Return (X, Y) of the center of cell containing provided text 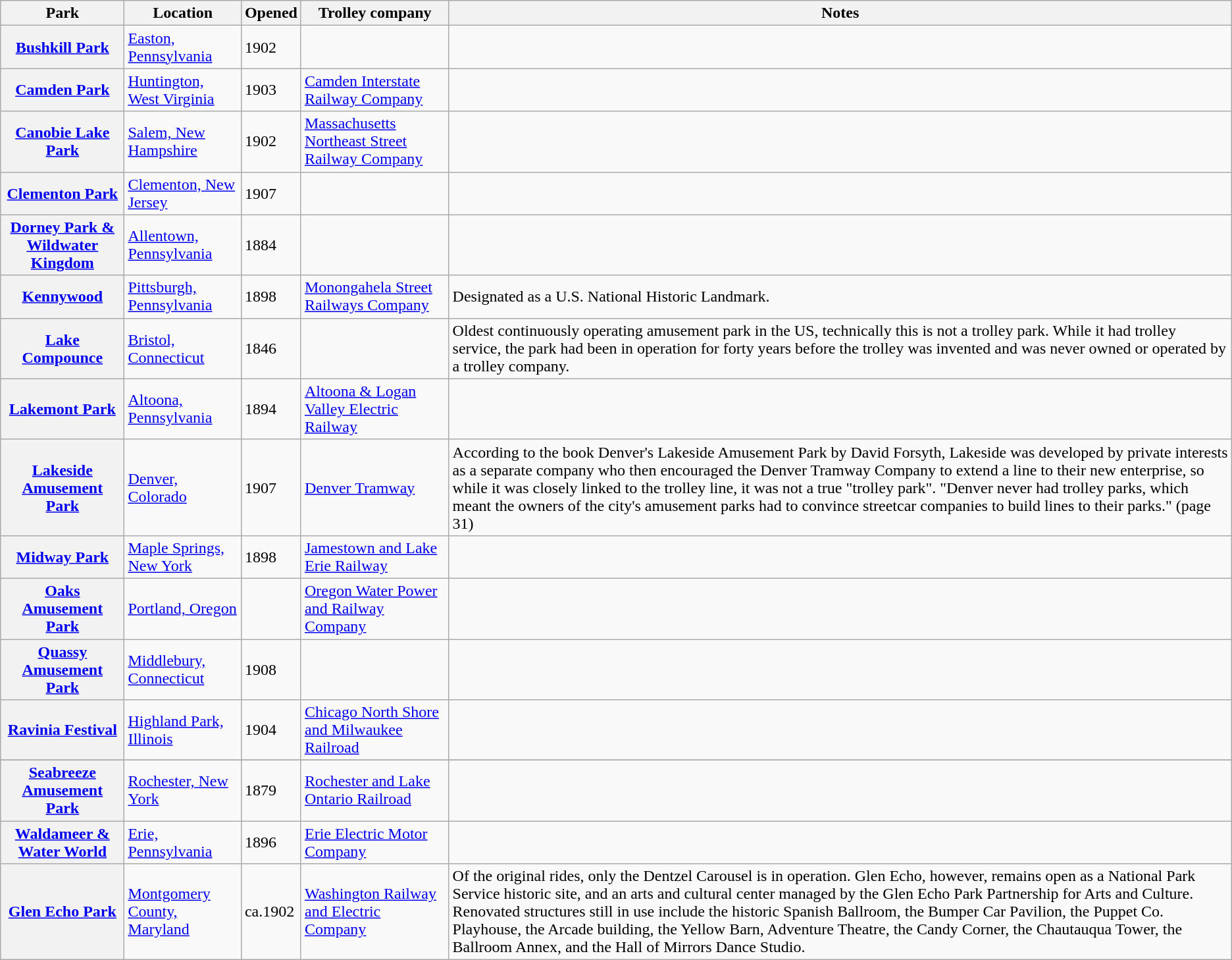
Portland, Oregon (183, 608)
Washington Railway and Electric Company (375, 912)
Camden Park (63, 90)
Dorney Park & Wildwater Kingdom (63, 245)
1904 (271, 730)
Midway Park (63, 557)
1903 (271, 90)
Glen Echo Park (63, 912)
Designated as a U.S. National Historic Landmark. (840, 296)
Allentown, Pennsylvania (183, 245)
Chicago North Shore and Milwaukee Railroad (375, 730)
Quassy Amusement Park (63, 669)
Location (183, 13)
Lakeside Amusement Park (63, 487)
1908 (271, 669)
Rochester and Lake Ontario Railroad (375, 791)
Kennywood (63, 296)
Clementon Park (63, 194)
Waldameer & Water World (63, 843)
Lake Compounce (63, 348)
Jamestown and Lake Erie Railway (375, 557)
Denver, Colorado (183, 487)
1879 (271, 791)
Lakemont Park (63, 409)
Seabreeze Amusement Park (63, 791)
Notes (840, 13)
Bristol, Connecticut (183, 348)
Opened (271, 13)
Canobie Lake Park (63, 142)
Massachusetts Northeast Street Railway Company (375, 142)
ca.1902 (271, 912)
Monongahela Street Railways Company (375, 296)
1846 (271, 348)
Bushkill Park (63, 47)
Erie Electric Motor Company (375, 843)
1894 (271, 409)
Altoona, Pennsylvania (183, 409)
Oregon Water Power and Railway Company (375, 608)
Trolley company (375, 13)
Camden Interstate Railway Company (375, 90)
Pittsburgh, Pennsylvania (183, 296)
Denver Tramway (375, 487)
Salem, New Hampshire (183, 142)
Middlebury, Connecticut (183, 669)
Easton, Pennsylvania (183, 47)
1896 (271, 843)
Huntington, West Virginia (183, 90)
Clementon, New Jersey (183, 194)
Erie, Pennsylvania (183, 843)
Montgomery County, Maryland (183, 912)
Rochester, New York (183, 791)
Maple Springs, New York (183, 557)
Ravinia Festival (63, 730)
Highland Park, Illinois (183, 730)
1884 (271, 245)
Altoona & Logan Valley Electric Railway (375, 409)
Park (63, 13)
Oaks Amusement Park (63, 608)
